Locate the cell with the specified text and output its (x, y) center coordinate. 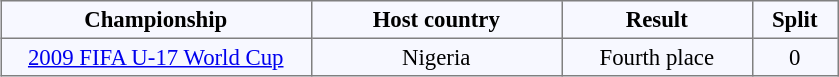
Result (657, 20)
Fourth place (657, 57)
Nigeria (436, 57)
Host country (436, 20)
2009 FIFA U-17 World Cup (155, 57)
Split (795, 20)
Championship (155, 20)
0 (795, 57)
